Capture the cell that displays the provided text and extract its [X, Y] central coordinate. 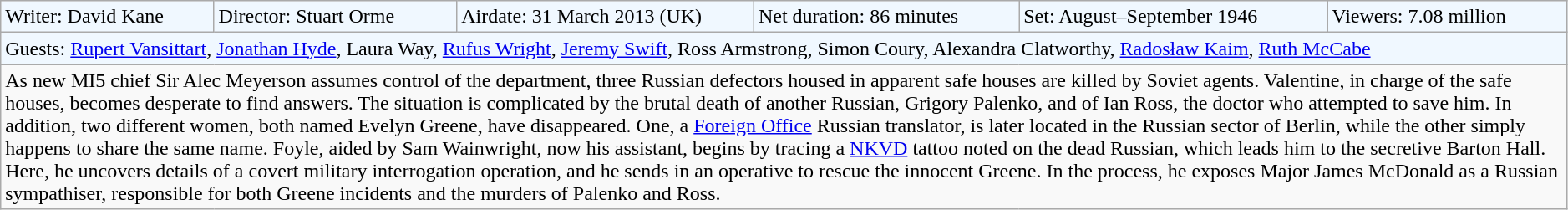
Viewers: 7.08 million [1448, 17]
Airdate: 31 March 2013 (UK) [606, 17]
Writer: David Kane [107, 17]
Net duration: 86 minutes [885, 17]
Set: August–September 1946 [1173, 17]
Director: Stuart Orme [336, 17]
